Locate the cell with the specified text and output its (x, y) center coordinate. 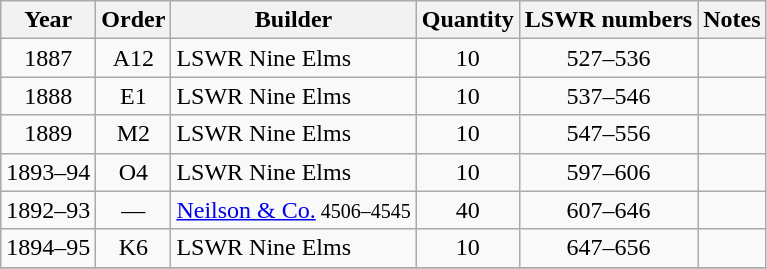
1892–93 (48, 210)
A12 (134, 58)
1887 (48, 58)
M2 (134, 134)
547–556 (608, 134)
597–606 (608, 172)
Order (134, 20)
527–536 (608, 58)
1889 (48, 134)
647–656 (608, 248)
Builder (294, 20)
— (134, 210)
Year (48, 20)
Quantity (468, 20)
LSWR numbers (608, 20)
40 (468, 210)
607–646 (608, 210)
1893–94 (48, 172)
Neilson & Co. 4506–4545 (294, 210)
K6 (134, 248)
Notes (732, 20)
1888 (48, 96)
E1 (134, 96)
O4 (134, 172)
1894–95 (48, 248)
537–546 (608, 96)
